Determine the [X, Y] coordinate at the center of the cell enclosing the given text.  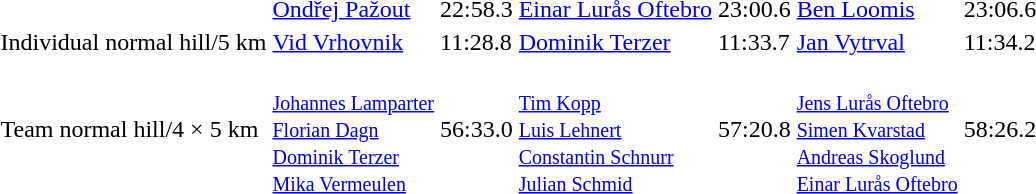
Vid Vrhovnik [354, 42]
Jan Vytrval [877, 42]
11:28.8 [477, 42]
Dominik Terzer [615, 42]
11:33.7 [754, 42]
